Extract the [X, Y] coordinate from the center of the cell holding the provided text.  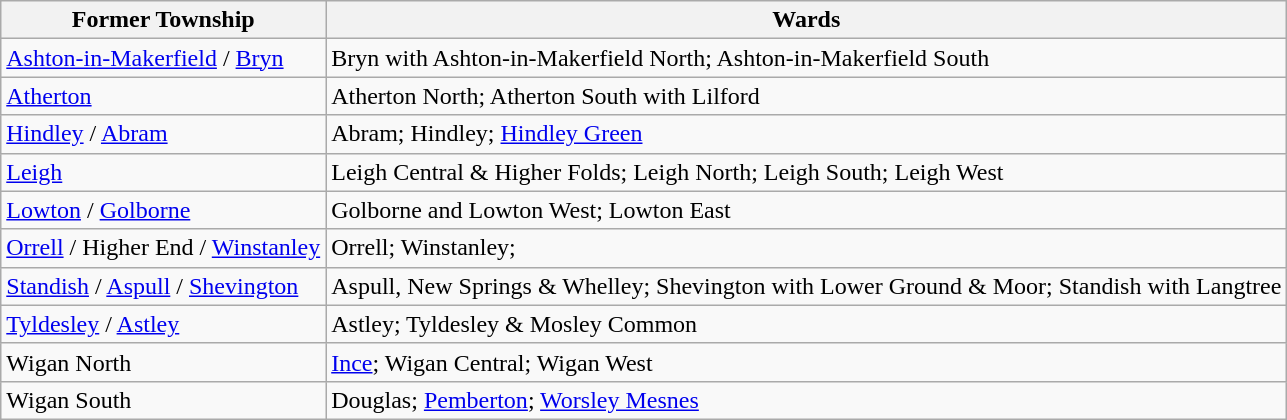
Tyldesley / Astley [164, 324]
Ashton-in-Makerfield / Bryn [164, 58]
Abram; Hindley; Hindley Green [806, 134]
Atherton North; Atherton South with Lilford [806, 96]
Ince; Wigan Central; Wigan West [806, 362]
Hindley / Abram [164, 134]
Aspull, New Springs & Whelley; Shevington with Lower Ground & Moor; Standish with Langtree [806, 286]
Leigh Central & Higher Folds; Leigh North; Leigh South; Leigh West [806, 172]
Wigan South [164, 400]
Astley; Tyldesley & Mosley Common [806, 324]
Golborne and Lowton West; Lowton East [806, 210]
Leigh [164, 172]
Lowton / Golborne [164, 210]
Douglas; Pemberton; Worsley Mesnes [806, 400]
Atherton [164, 96]
Orrell / Higher End / Winstanley [164, 248]
Orrell; Winstanley; [806, 248]
Wards [806, 20]
Former Township [164, 20]
Standish / Aspull / Shevington [164, 286]
Wigan North [164, 362]
Bryn with Ashton-in-Makerfield North; Ashton-in-Makerfield South [806, 58]
